Detect which cell encompasses the target text, then output its [x, y] center coordinate. 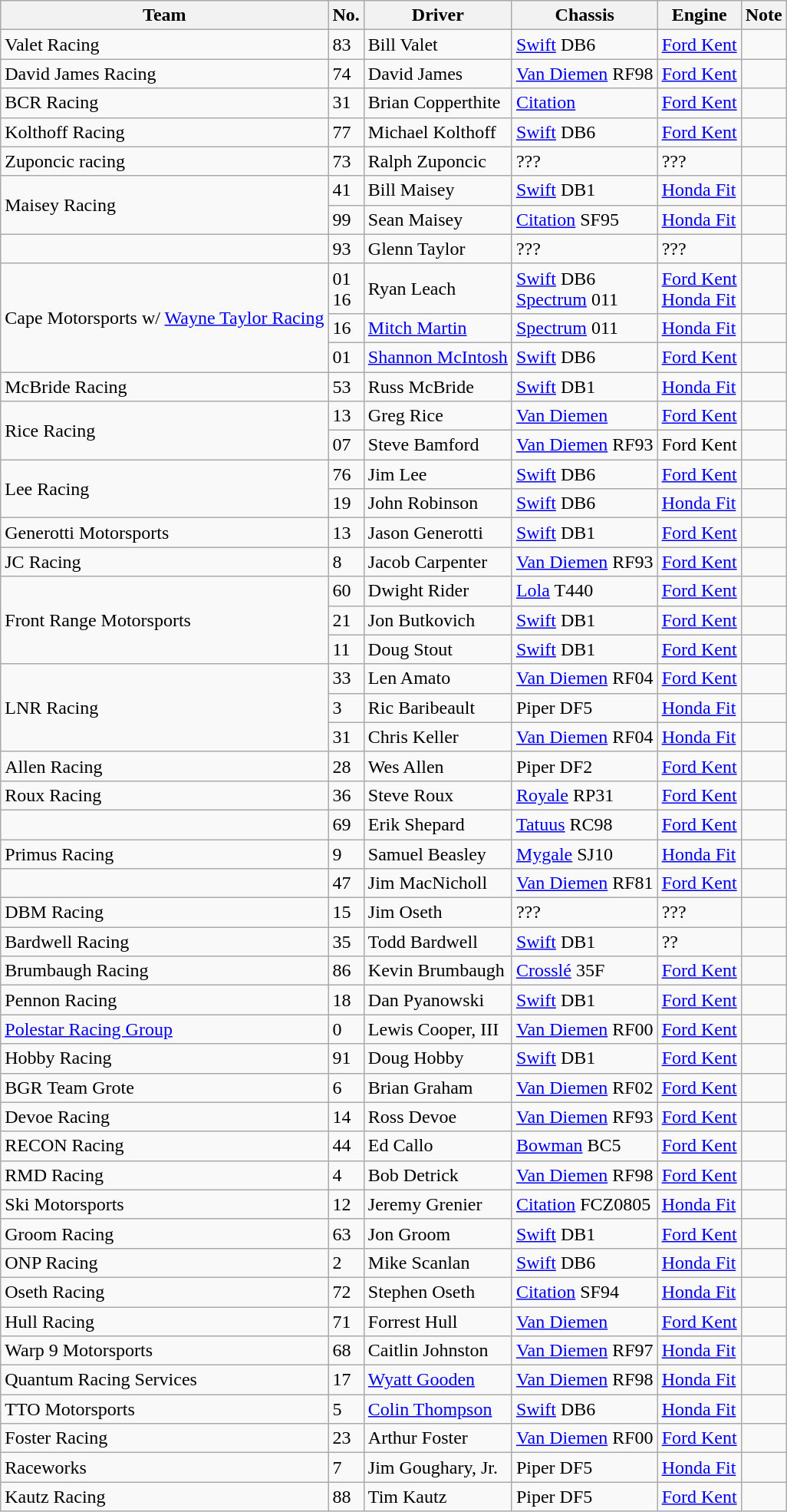
Greg Rice [437, 416]
Mike Scanlan [437, 1263]
John Robinson [437, 503]
Mygale SJ10 [584, 854]
Kautz Racing [164, 1497]
47 [346, 883]
63 [346, 1233]
2 [346, 1263]
Brian Copperthite [437, 103]
Ralph Zuponcic [437, 161]
16 [346, 328]
Kolthoff Racing [164, 132]
?? [700, 942]
Bill Valet [437, 45]
36 [346, 795]
Colin Thompson [437, 1409]
RECON Racing [164, 1146]
18 [346, 1000]
Doug Stout [437, 649]
41 [346, 190]
0 [346, 1029]
72 [346, 1292]
01 [346, 357]
Bill Maisey [437, 190]
Bob Detrick [437, 1175]
Warp 9 Motorsports [164, 1351]
Chassis [584, 15]
Crosslé 35F [584, 971]
Allen Racing [164, 766]
Citation [584, 103]
21 [346, 620]
Groom Racing [164, 1233]
Van Diemen RF02 [584, 1088]
Note [764, 15]
Rice Racing [164, 431]
Valet Racing [164, 45]
71 [346, 1321]
35 [346, 942]
Primus Racing [164, 854]
Kevin Brumbaugh [437, 971]
JC Racing [164, 562]
Jim Lee [437, 474]
Erik Shepard [437, 824]
Lewis Cooper, III [437, 1029]
53 [346, 386]
8 [346, 562]
Doug Hobby [437, 1058]
Jeremy Grenier [437, 1204]
83 [346, 45]
Dwight Rider [437, 591]
RMD Racing [164, 1175]
9 [346, 854]
Citation SF95 [584, 220]
74 [346, 74]
Zuponcic racing [164, 161]
Oseth Racing [164, 1292]
Ford Kent Honda Fit [700, 289]
Jim Oseth [437, 913]
Hull Racing [164, 1321]
Bowman BC5 [584, 1146]
91 [346, 1058]
19 [346, 503]
David James Racing [164, 74]
Pennon Racing [164, 1000]
Ric Baribeault [437, 708]
3 [346, 708]
Mitch Martin [437, 328]
Maisey Racing [164, 205]
Front Range Motorsports [164, 620]
Polestar Racing Group [164, 1029]
Chris Keller [437, 737]
76 [346, 474]
44 [346, 1146]
Jacob Carpenter [437, 562]
Ross Devoe [437, 1117]
Jon Groom [437, 1233]
Sean Maisey [437, 220]
Generotti Motorsports [164, 533]
Devoe Racing [164, 1117]
Spectrum 011 [584, 328]
BGR Team Grote [164, 1088]
99 [346, 220]
Dan Pyanowski [437, 1000]
Ski Motorsports [164, 1204]
LNR Racing [164, 708]
Roux Racing [164, 795]
5 [346, 1409]
Lee Racing [164, 489]
Driver [437, 15]
Swift DB6 Spectrum 011 [584, 289]
Tim Kautz [437, 1497]
33 [346, 678]
68 [346, 1351]
McBride Racing [164, 386]
Shannon McIntosh [437, 357]
Royale RP31 [584, 795]
Citation FCZ0805 [584, 1204]
Russ McBride [437, 386]
Piper DF2 [584, 766]
11 [346, 649]
07 [346, 445]
Bardwell Racing [164, 942]
David James [437, 74]
Tatuus RC98 [584, 824]
Van Diemen RF81 [584, 883]
01 16 [346, 289]
Citation SF94 [584, 1292]
77 [346, 132]
DBM Racing [164, 913]
Foster Racing [164, 1438]
Jason Generotti [437, 533]
ONP Racing [164, 1263]
Caitlin Johnston [437, 1351]
Ryan Leach [437, 289]
Engine [700, 15]
60 [346, 591]
Raceworks [164, 1467]
Jim MacNicholl [437, 883]
69 [346, 824]
BCR Racing [164, 103]
15 [346, 913]
28 [346, 766]
88 [346, 1497]
Hobby Racing [164, 1058]
Wes Allen [437, 766]
Quantum Racing Services [164, 1380]
Samuel Beasley [437, 854]
7 [346, 1467]
23 [346, 1438]
Jim Goughary, Jr. [437, 1467]
Len Amato [437, 678]
Stephen Oseth [437, 1292]
No. [346, 15]
Steve Roux [437, 795]
Ed Callo [437, 1146]
Michael Kolthoff [437, 132]
TTO Motorsports [164, 1409]
Team [164, 15]
14 [346, 1117]
Van Diemen RF97 [584, 1351]
Wyatt Gooden [437, 1380]
Glenn Taylor [437, 249]
Todd Bardwell [437, 942]
86 [346, 971]
4 [346, 1175]
Brumbaugh Racing [164, 971]
6 [346, 1088]
Jon Butkovich [437, 620]
12 [346, 1204]
Arthur Foster [437, 1438]
Lola T440 [584, 591]
73 [346, 161]
Steve Bamford [437, 445]
93 [346, 249]
Brian Graham [437, 1088]
17 [346, 1380]
Cape Motorsports w/ Wayne Taylor Racing [164, 318]
Forrest Hull [437, 1321]
